Detect which cell encompasses the target text, then output its [x, y] center coordinate. 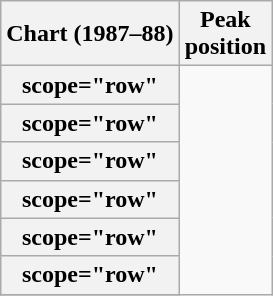
Chart (1987–88) [90, 34]
Peakposition [225, 34]
